For the text-containing cell, return its midpoint in (X, Y) coordinate format. 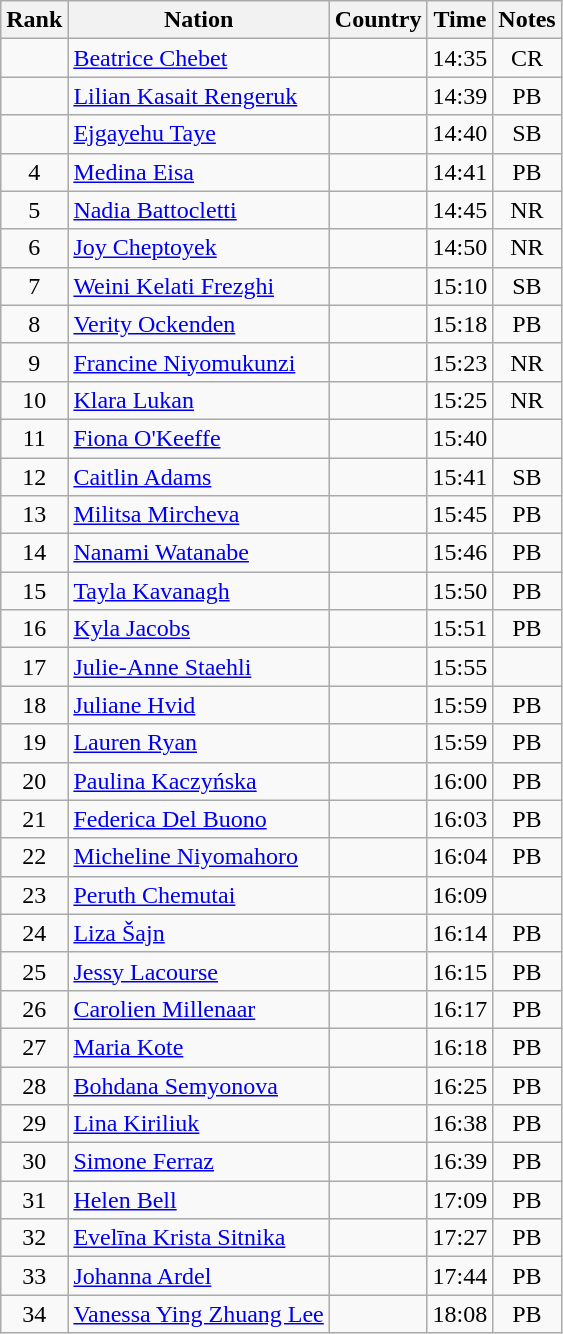
16:38 (460, 1124)
Francine Niyomukunzi (198, 362)
Nation (198, 20)
15:51 (460, 629)
Jessy Lacourse (198, 971)
14:50 (460, 248)
14:40 (460, 134)
CR (527, 58)
9 (34, 362)
14:41 (460, 172)
27 (34, 1047)
20 (34, 781)
Paulina Kaczyńska (198, 781)
17 (34, 667)
15:23 (460, 362)
Vanessa Ying Zhuang Lee (198, 1314)
13 (34, 515)
15:46 (460, 553)
Carolien Millenaar (198, 1009)
17:27 (460, 1238)
24 (34, 933)
Lina Kiriliuk (198, 1124)
Tayla Kavanagh (198, 591)
Nadia Battocletti (198, 210)
16:25 (460, 1085)
Federica Del Buono (198, 819)
Weini Kelati Frezghi (198, 286)
30 (34, 1162)
15:55 (460, 667)
15:18 (460, 324)
Caitlin Adams (198, 477)
5 (34, 210)
Helen Bell (198, 1200)
14:39 (460, 96)
15:40 (460, 438)
Klara Lukan (198, 400)
18:08 (460, 1314)
4 (34, 172)
Julie-Anne Staehli (198, 667)
Liza Šajn (198, 933)
Medina Eisa (198, 172)
14 (34, 553)
18 (34, 705)
Micheline Niyomahoro (198, 857)
Maria Kote (198, 1047)
15:25 (460, 400)
19 (34, 743)
14:35 (460, 58)
Simone Ferraz (198, 1162)
16:17 (460, 1009)
34 (34, 1314)
Notes (527, 20)
32 (34, 1238)
16:00 (460, 781)
Kyla Jacobs (198, 629)
11 (34, 438)
10 (34, 400)
21 (34, 819)
23 (34, 895)
Time (460, 20)
Verity Ockenden (198, 324)
Rank (34, 20)
16:04 (460, 857)
Fiona O'Keeffe (198, 438)
16:18 (460, 1047)
28 (34, 1085)
8 (34, 324)
15:10 (460, 286)
Lilian Kasait Rengeruk (198, 96)
22 (34, 857)
Evelīna Krista Sitnika (198, 1238)
Johanna Ardel (198, 1276)
15:45 (460, 515)
Bohdana Semyonova (198, 1085)
Ejgayehu Taye (198, 134)
Juliane Hvid (198, 705)
16:09 (460, 895)
14:45 (460, 210)
33 (34, 1276)
26 (34, 1009)
15 (34, 591)
29 (34, 1124)
Joy Cheptoyek (198, 248)
31 (34, 1200)
7 (34, 286)
Nanami Watanabe (198, 553)
15:41 (460, 477)
16:14 (460, 933)
6 (34, 248)
Militsa Mircheva (198, 515)
25 (34, 971)
17:44 (460, 1276)
Country (378, 20)
16:15 (460, 971)
Peruth Chemutai (198, 895)
16:39 (460, 1162)
16:03 (460, 819)
16 (34, 629)
17:09 (460, 1200)
Beatrice Chebet (198, 58)
12 (34, 477)
15:50 (460, 591)
Lauren Ryan (198, 743)
